Output the (X, Y) coordinate of the center of the cell containing the given text.  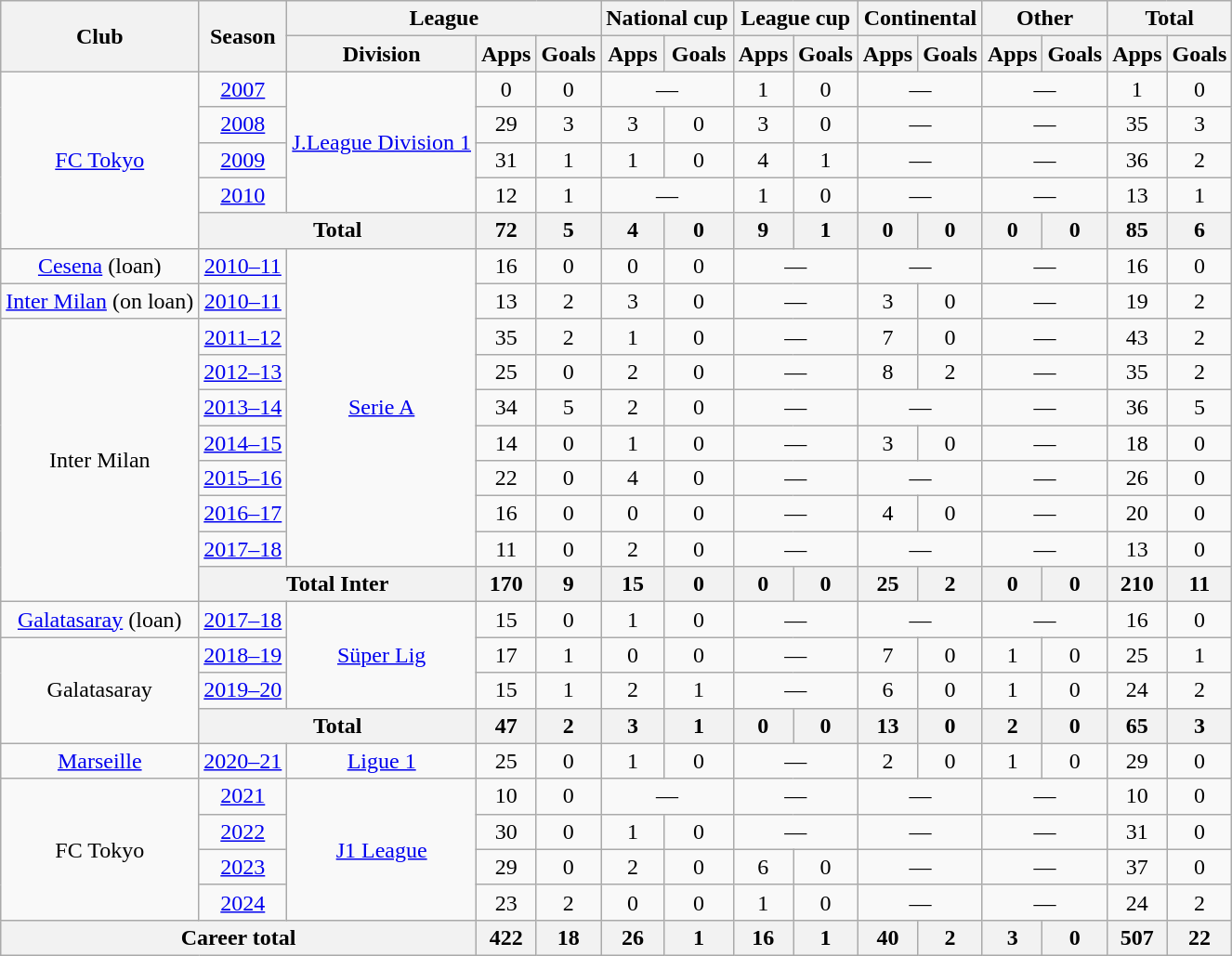
Total Inter (338, 584)
Career total (239, 937)
2018–19 (243, 655)
2016–17 (243, 514)
17 (506, 655)
2021 (243, 796)
Inter Milan (100, 460)
12 (506, 195)
8 (887, 372)
2013–14 (243, 407)
2023 (243, 867)
507 (1137, 937)
2007 (243, 89)
2008 (243, 124)
Galatasaray (100, 690)
65 (1137, 726)
Club (100, 36)
Marseille (100, 761)
2015–16 (243, 478)
National cup (667, 19)
J1 League (382, 849)
2020–21 (243, 761)
Inter Milan (on loan) (100, 301)
40 (887, 937)
Galatasaray (loan) (100, 620)
210 (1137, 584)
170 (506, 584)
2014–15 (243, 443)
Süper Lig (382, 655)
85 (1137, 230)
2012–13 (243, 372)
2010 (243, 195)
2022 (243, 832)
Continental (920, 19)
30 (506, 832)
J.League Division 1 (382, 142)
Serie A (382, 407)
47 (506, 726)
Other (1044, 19)
2024 (243, 902)
2011–12 (243, 336)
Division (382, 54)
20 (1137, 514)
19 (1137, 301)
422 (506, 937)
Ligue 1 (382, 761)
37 (1137, 867)
72 (506, 230)
23 (506, 902)
League (444, 19)
2009 (243, 160)
43 (1137, 336)
Cesena (loan) (100, 266)
14 (506, 443)
34 (506, 407)
Season (243, 36)
2019–20 (243, 690)
League cup (795, 19)
